Output the (x, y) coordinate of the center of the cell containing the given text.  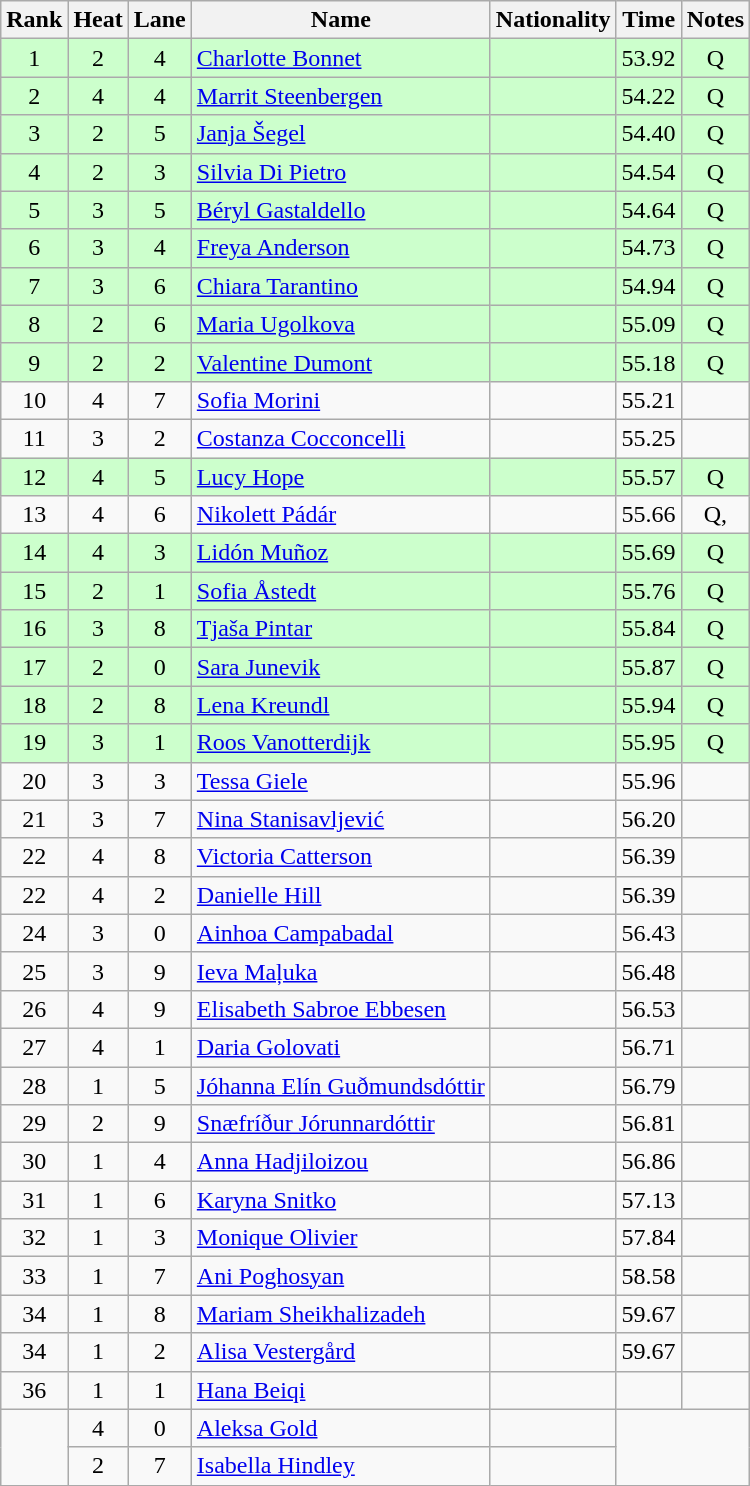
56.86 (648, 1162)
Roos Vanotterdijk (340, 743)
20 (34, 781)
Béryl Gastaldello (340, 210)
12 (34, 477)
Costanza Cocconcelli (340, 438)
56.81 (648, 1124)
54.22 (648, 96)
55.25 (648, 438)
30 (34, 1162)
56.20 (648, 819)
Nationality (553, 20)
Lidón Muñoz (340, 553)
27 (34, 1047)
Sofia Åstedt (340, 591)
54.54 (648, 172)
57.84 (648, 1238)
Anna Hadjiloizou (340, 1162)
Ieva Maļuka (340, 971)
Sara Junevik (340, 667)
18 (34, 705)
Tessa Giele (340, 781)
55.94 (648, 705)
55.09 (648, 324)
54.73 (648, 248)
Karyna Snitko (340, 1200)
Nina Stanisavljević (340, 819)
29 (34, 1124)
Name (340, 20)
Nikolett Pádár (340, 515)
Janja Šegel (340, 134)
55.69 (648, 553)
Danielle Hill (340, 895)
56.43 (648, 933)
13 (34, 515)
32 (34, 1238)
31 (34, 1200)
10 (34, 400)
Time (648, 20)
17 (34, 667)
55.18 (648, 362)
Hana Beiqi (340, 1390)
Heat (98, 20)
Isabella Hindley (340, 1466)
55.66 (648, 515)
21 (34, 819)
Lane (160, 20)
55.84 (648, 629)
16 (34, 629)
53.92 (648, 58)
Snæfríður Jórunnardóttir (340, 1124)
57.13 (648, 1200)
Marrit Steenbergen (340, 96)
55.76 (648, 591)
25 (34, 971)
Aleksa Gold (340, 1428)
36 (34, 1390)
Freya Anderson (340, 248)
Elisabeth Sabroe Ebbesen (340, 1009)
Silvia Di Pietro (340, 172)
Charlotte Bonnet (340, 58)
Victoria Catterson (340, 857)
Ani Poghosyan (340, 1276)
14 (34, 553)
56.53 (648, 1009)
56.79 (648, 1085)
56.71 (648, 1047)
Alisa Vestergård (340, 1352)
Maria Ugolkova (340, 324)
Rank (34, 20)
19 (34, 743)
56.48 (648, 971)
Monique Olivier (340, 1238)
55.57 (648, 477)
55.87 (648, 667)
55.21 (648, 400)
54.94 (648, 286)
Chiara Tarantino (340, 286)
Tjaša Pintar (340, 629)
Sofia Morini (340, 400)
54.64 (648, 210)
Valentine Dumont (340, 362)
Mariam Sheikhalizadeh (340, 1314)
Lena Kreundl (340, 705)
Lucy Hope (340, 477)
54.40 (648, 134)
24 (34, 933)
33 (34, 1276)
11 (34, 438)
Ainhoa Campabadal (340, 933)
55.95 (648, 743)
Notes (715, 20)
Q, (715, 515)
Daria Golovati (340, 1047)
15 (34, 591)
Jóhanna Elín Guðmundsdóttir (340, 1085)
28 (34, 1085)
26 (34, 1009)
55.96 (648, 781)
58.58 (648, 1276)
